Return the [X, Y] coordinate for the center point of the cell that contains the specified text.  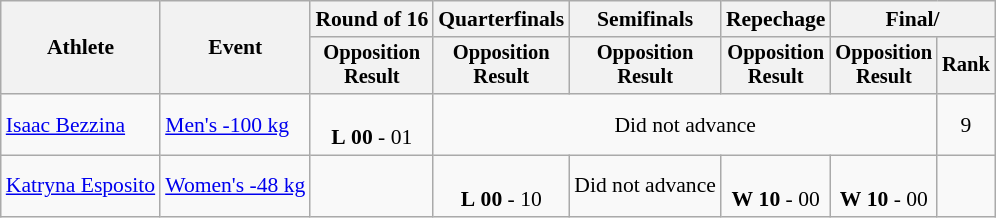
Repechage [776, 19]
L 00 - 01 [372, 124]
Athlete [80, 48]
L 00 - 10 [501, 186]
Round of 16 [372, 19]
Final/ [913, 19]
Semifinals [645, 19]
Quarterfinals [501, 19]
Event [235, 48]
Men's -100 kg [235, 124]
Isaac Bezzina [80, 124]
Katryna Esposito [80, 186]
Women's -48 kg [235, 186]
Rank [966, 66]
9 [966, 124]
